From the cell containing the given text, extract its center point as [x, y] coordinate. 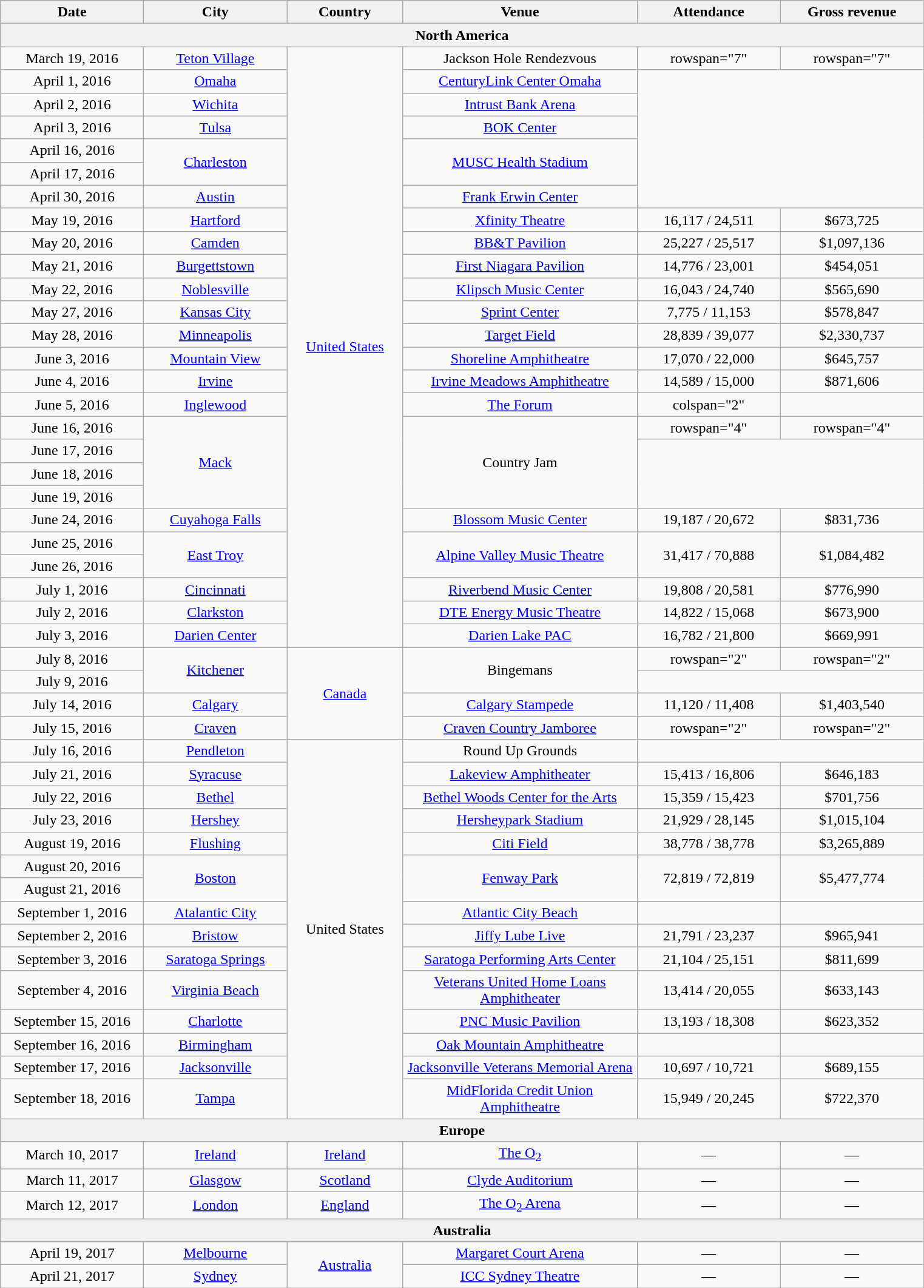
38,778 / 38,778 [709, 843]
Margaret Court Arena [520, 1253]
CenturyLink Center Omaha [520, 81]
June 26, 2016 [72, 566]
Charleston [215, 162]
Country Jam [520, 462]
Sydney [215, 1276]
Shoreline Amphitheatre [520, 359]
Kansas City [215, 312]
Irvine [215, 382]
Clarkston [215, 612]
Date [72, 12]
21,104 / 25,151 [709, 959]
$633,143 [852, 990]
Atlantic City Beach [520, 912]
10,697 / 10,721 [709, 1068]
Bristow [215, 936]
$965,941 [852, 936]
Jiffy Lube Live [520, 936]
September 2, 2016 [72, 936]
25,227 / 25,517 [709, 243]
August 20, 2016 [72, 866]
19,187 / 20,672 [709, 520]
Scotland [345, 1180]
Hersheypark Stadium [520, 820]
The O2 [520, 1155]
Clyde Auditorium [520, 1180]
July 21, 2016 [72, 774]
31,417 / 70,888 [709, 555]
$565,690 [852, 289]
72,819 / 72,819 [709, 878]
September 4, 2016 [72, 990]
Jacksonville [215, 1068]
September 15, 2016 [72, 1021]
Riverbend Music Center [520, 589]
July 14, 2016 [72, 705]
September 18, 2016 [72, 1099]
June 17, 2016 [72, 451]
Pendleton [215, 751]
$646,183 [852, 774]
Canada [345, 693]
Oak Mountain Amphitheatre [520, 1044]
$722,370 [852, 1099]
Cuyahoga Falls [215, 520]
$811,699 [852, 959]
Klipsch Music Center [520, 289]
Teton Village [215, 58]
June 25, 2016 [72, 543]
Charlotte [215, 1021]
East Troy [215, 555]
Frank Erwin Center [520, 197]
$1,084,482 [852, 555]
BOK Center [520, 127]
Bingemans [520, 670]
$454,051 [852, 266]
Calgary [215, 705]
Intrust Bank Arena [520, 104]
14,589 / 15,000 [709, 382]
Virginia Beach [215, 990]
19,808 / 20,581 [709, 589]
Darien Center [215, 635]
June 5, 2016 [72, 405]
July 15, 2016 [72, 728]
Country [345, 12]
Boston [215, 878]
$689,155 [852, 1068]
Minneapolis [215, 335]
13,193 / 18,308 [709, 1021]
Irvine Meadows Amphitheatre [520, 382]
Tulsa [215, 127]
May 27, 2016 [72, 312]
Austin [215, 197]
Venue [520, 12]
Hartford [215, 220]
Xfinity Theatre [520, 220]
15,949 / 20,245 [709, 1099]
Target Field [520, 335]
Veterans United Home Loans Amphitheater [520, 990]
Jackson Hole Rendezvous [520, 58]
March 12, 2017 [72, 1205]
London [215, 1205]
7,775 / 11,153 [709, 312]
May 19, 2016 [72, 220]
$5,477,774 [852, 878]
Atalantic City [215, 912]
PNC Music Pavilion [520, 1021]
June 24, 2016 [72, 520]
MUSC Health Stadium [520, 162]
Cincinnati [215, 589]
March 19, 2016 [72, 58]
Citi Field [520, 843]
21,791 / 23,237 [709, 936]
17,070 / 22,000 [709, 359]
Darien Lake PAC [520, 635]
$669,991 [852, 635]
April 1, 2016 [72, 81]
Hershey [215, 820]
$776,990 [852, 589]
April 3, 2016 [72, 127]
North America [462, 35]
Calgary Stampede [520, 705]
Bethel [215, 797]
Craven Country Jamboree [520, 728]
April 30, 2016 [72, 197]
$1,403,540 [852, 705]
Tampa [215, 1099]
England [345, 1205]
$578,847 [852, 312]
$673,725 [852, 220]
15,413 / 16,806 [709, 774]
11,120 / 11,408 [709, 705]
Alpine Valley Music Theatre [520, 555]
June 16, 2016 [72, 428]
The O2 Arena [520, 1205]
First Niagara Pavilion [520, 266]
May 21, 2016 [72, 266]
Flushing [215, 843]
colspan="2" [709, 405]
$871,606 [852, 382]
July 1, 2016 [72, 589]
Saratoga Performing Arts Center [520, 959]
14,776 / 23,001 [709, 266]
The Forum [520, 405]
MidFlorida Credit Union Amphitheatre [520, 1099]
$831,736 [852, 520]
July 16, 2016 [72, 751]
Burgettstown [215, 266]
June 4, 2016 [72, 382]
March 11, 2017 [72, 1180]
July 8, 2016 [72, 658]
Omaha [215, 81]
$2,330,737 [852, 335]
Attendance [709, 12]
Europe [462, 1130]
May 20, 2016 [72, 243]
July 22, 2016 [72, 797]
May 28, 2016 [72, 335]
August 21, 2016 [72, 889]
Craven [215, 728]
April 19, 2017 [72, 1253]
Blossom Music Center [520, 520]
DTE Energy Music Theatre [520, 612]
April 17, 2016 [72, 174]
Noblesville [215, 289]
April 21, 2017 [72, 1276]
Syracuse [215, 774]
Birmingham [215, 1044]
Saratoga Springs [215, 959]
$645,757 [852, 359]
ICC Sydney Theatre [520, 1276]
$701,756 [852, 797]
Kitchener [215, 670]
13,414 / 20,055 [709, 990]
15,359 / 15,423 [709, 797]
April 2, 2016 [72, 104]
$1,097,136 [852, 243]
Mack [215, 462]
Wichita [215, 104]
June 18, 2016 [72, 474]
June 3, 2016 [72, 359]
Glasgow [215, 1180]
July 3, 2016 [72, 635]
$673,900 [852, 612]
July 2, 2016 [72, 612]
August 19, 2016 [72, 843]
14,822 / 15,068 [709, 612]
16,043 / 24,740 [709, 289]
28,839 / 39,077 [709, 335]
September 16, 2016 [72, 1044]
Inglewood [215, 405]
Round Up Grounds [520, 751]
Mountain View [215, 359]
May 22, 2016 [72, 289]
Gross revenue [852, 12]
Camden [215, 243]
Sprint Center [520, 312]
BB&T Pavilion [520, 243]
Bethel Woods Center for the Arts [520, 797]
September 3, 2016 [72, 959]
September 1, 2016 [72, 912]
September 17, 2016 [72, 1068]
21,929 / 28,145 [709, 820]
$623,352 [852, 1021]
Melbourne [215, 1253]
Jacksonville Veterans Memorial Arena [520, 1068]
April 16, 2016 [72, 150]
$3,265,889 [852, 843]
Lakeview Amphitheater [520, 774]
16,782 / 21,800 [709, 635]
March 10, 2017 [72, 1155]
16,117 / 24,511 [709, 220]
City [215, 12]
$1,015,104 [852, 820]
Fenway Park [520, 878]
July 9, 2016 [72, 682]
July 23, 2016 [72, 820]
June 19, 2016 [72, 497]
